Locate the cell with the specified text and output its (X, Y) center coordinate. 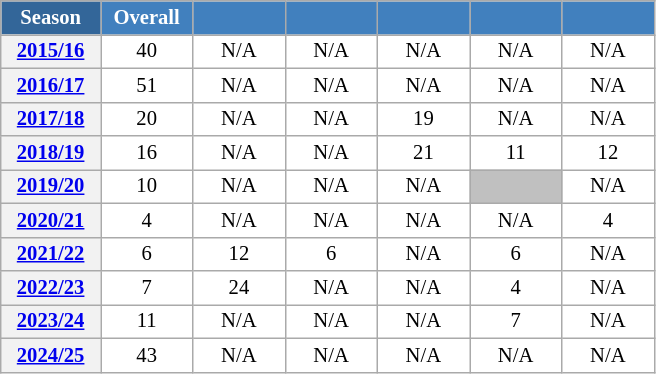
16 (146, 153)
2020/21 (51, 220)
2022/23 (51, 287)
43 (146, 355)
Season (51, 17)
2018/19 (51, 153)
2019/20 (51, 186)
21 (423, 153)
19 (423, 119)
2023/24 (51, 321)
2015/16 (51, 51)
10 (146, 186)
20 (146, 119)
24 (239, 287)
2017/18 (51, 119)
2016/17 (51, 85)
Overall (146, 17)
2021/22 (51, 254)
40 (146, 51)
51 (146, 85)
2024/25 (51, 355)
